Output the (X, Y) coordinate of the center of the cell containing the given text.  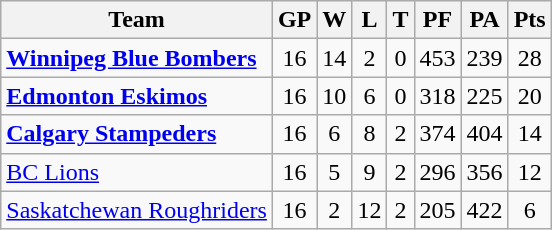
9 (370, 172)
28 (530, 58)
453 (438, 58)
Calgary Stampeders (137, 134)
Saskatchewan Roughriders (137, 210)
GP (294, 20)
Edmonton Eskimos (137, 96)
L (370, 20)
205 (438, 210)
Team (137, 20)
10 (334, 96)
Winnipeg Blue Bombers (137, 58)
W (334, 20)
318 (438, 96)
296 (438, 172)
T (400, 20)
Pts (530, 20)
PF (438, 20)
20 (530, 96)
356 (484, 172)
422 (484, 210)
8 (370, 134)
239 (484, 58)
BC Lions (137, 172)
374 (438, 134)
PA (484, 20)
225 (484, 96)
5 (334, 172)
404 (484, 134)
